Determine the [x, y] coordinate at the center of the cell enclosing the given text.  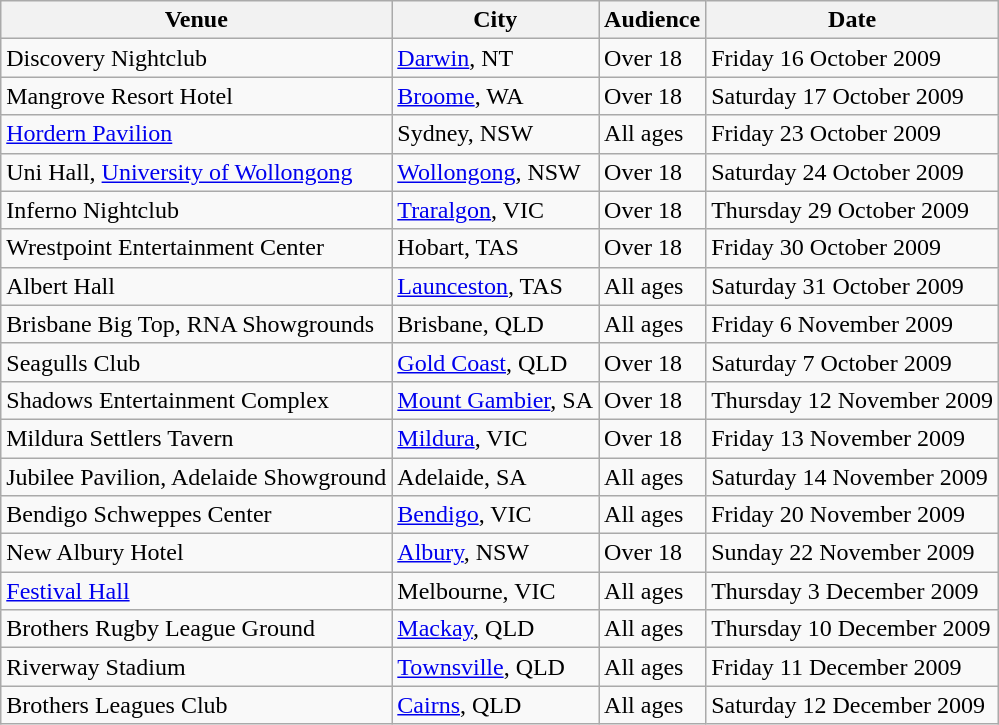
City [496, 20]
Shadows Entertainment Complex [196, 400]
Darwin, NT [496, 58]
Friday 30 October 2009 [852, 248]
Bendigo, VIC [496, 515]
Audience [652, 20]
Discovery Nightclub [196, 58]
Friday 16 October 2009 [852, 58]
Gold Coast, QLD [496, 362]
Date [852, 20]
Hobart, TAS [496, 248]
Inferno Nightclub [196, 210]
Townsville, QLD [496, 667]
Cairns, QLD [496, 705]
Mildura, VIC [496, 438]
Thursday 3 December 2009 [852, 591]
Friday 11 December 2009 [852, 667]
Jubilee Pavilion, Adelaide Showground [196, 477]
Wollongong, NSW [496, 172]
Mackay, QLD [496, 629]
Hordern Pavilion [196, 134]
Thursday 29 October 2009 [852, 210]
Thursday 12 November 2009 [852, 400]
Saturday 7 October 2009 [852, 362]
Seagulls Club [196, 362]
Adelaide, SA [496, 477]
Saturday 31 October 2009 [852, 286]
Saturday 17 October 2009 [852, 96]
Mildura Settlers Tavern [196, 438]
Mount Gambier, SA [496, 400]
Saturday 14 November 2009 [852, 477]
Festival Hall [196, 591]
Melbourne, VIC [496, 591]
Albert Hall [196, 286]
Wrestpoint Entertainment Center [196, 248]
Thursday 10 December 2009 [852, 629]
Sydney, NSW [496, 134]
Sunday 22 November 2009 [852, 553]
Friday 6 November 2009 [852, 324]
Riverway Stadium [196, 667]
New Albury Hotel [196, 553]
Mangrove Resort Hotel [196, 96]
Albury, NSW [496, 553]
Brothers Rugby League Ground [196, 629]
Brothers Leagues Club [196, 705]
Brisbane Big Top, RNA Showgrounds [196, 324]
Launceston, TAS [496, 286]
Broome, WA [496, 96]
Friday 23 October 2009 [852, 134]
Uni Hall, University of Wollongong [196, 172]
Brisbane, QLD [496, 324]
Bendigo Schweppes Center [196, 515]
Friday 13 November 2009 [852, 438]
Venue [196, 20]
Friday 20 November 2009 [852, 515]
Traralgon, VIC [496, 210]
Saturday 24 October 2009 [852, 172]
Saturday 12 December 2009 [852, 705]
